Provide the [X, Y] coordinate of the cell's center where the given text is located.  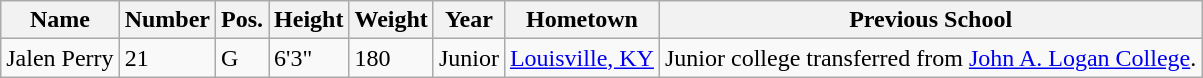
Jalen Perry [60, 58]
180 [391, 58]
Hometown [582, 20]
Pos. [242, 20]
Number [167, 20]
21 [167, 58]
Height [309, 20]
Previous School [930, 20]
Year [468, 20]
Louisville, KY [582, 58]
Name [60, 20]
Weight [391, 20]
Junior [468, 58]
6'3" [309, 58]
Junior college transferred from John A. Logan College. [930, 58]
G [242, 58]
